Identify which cell holds the provided text, then report its [x, y] central coordinate. 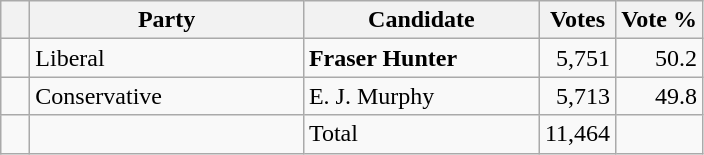
E. J. Murphy [421, 96]
50.2 [660, 58]
Conservative [167, 96]
Fraser Hunter [421, 58]
49.8 [660, 96]
Vote % [660, 20]
11,464 [577, 134]
Total [421, 134]
Candidate [421, 20]
5,751 [577, 58]
Party [167, 20]
5,713 [577, 96]
Votes [577, 20]
Liberal [167, 58]
